Capture the cell that displays the provided text and extract its [X, Y] central coordinate. 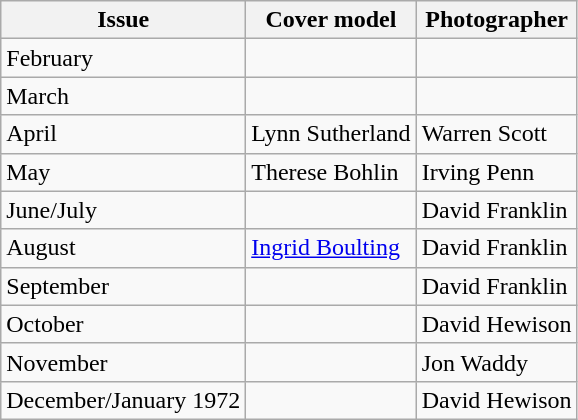
December/January 1972 [124, 400]
August [124, 248]
May [124, 172]
Issue [124, 20]
October [124, 324]
February [124, 58]
November [124, 362]
Cover model [331, 20]
June/July [124, 210]
Lynn Sutherland [331, 134]
March [124, 96]
April [124, 134]
Warren Scott [496, 134]
Jon Waddy [496, 362]
September [124, 286]
Photographer [496, 20]
Therese Bohlin [331, 172]
Irving Penn [496, 172]
Ingrid Boulting [331, 248]
